Determine the [X, Y] coordinate at the center of the cell enclosing the given text.  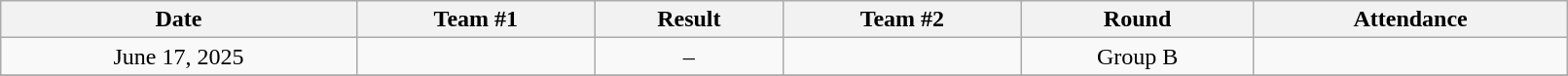
– [689, 57]
Team #2 [902, 19]
Group B [1138, 57]
Team #1 [476, 19]
Date [179, 19]
June 17, 2025 [179, 57]
Result [689, 19]
Round [1138, 19]
Attendance [1409, 19]
